Locate the cell with the specified text and output its [X, Y] center coordinate. 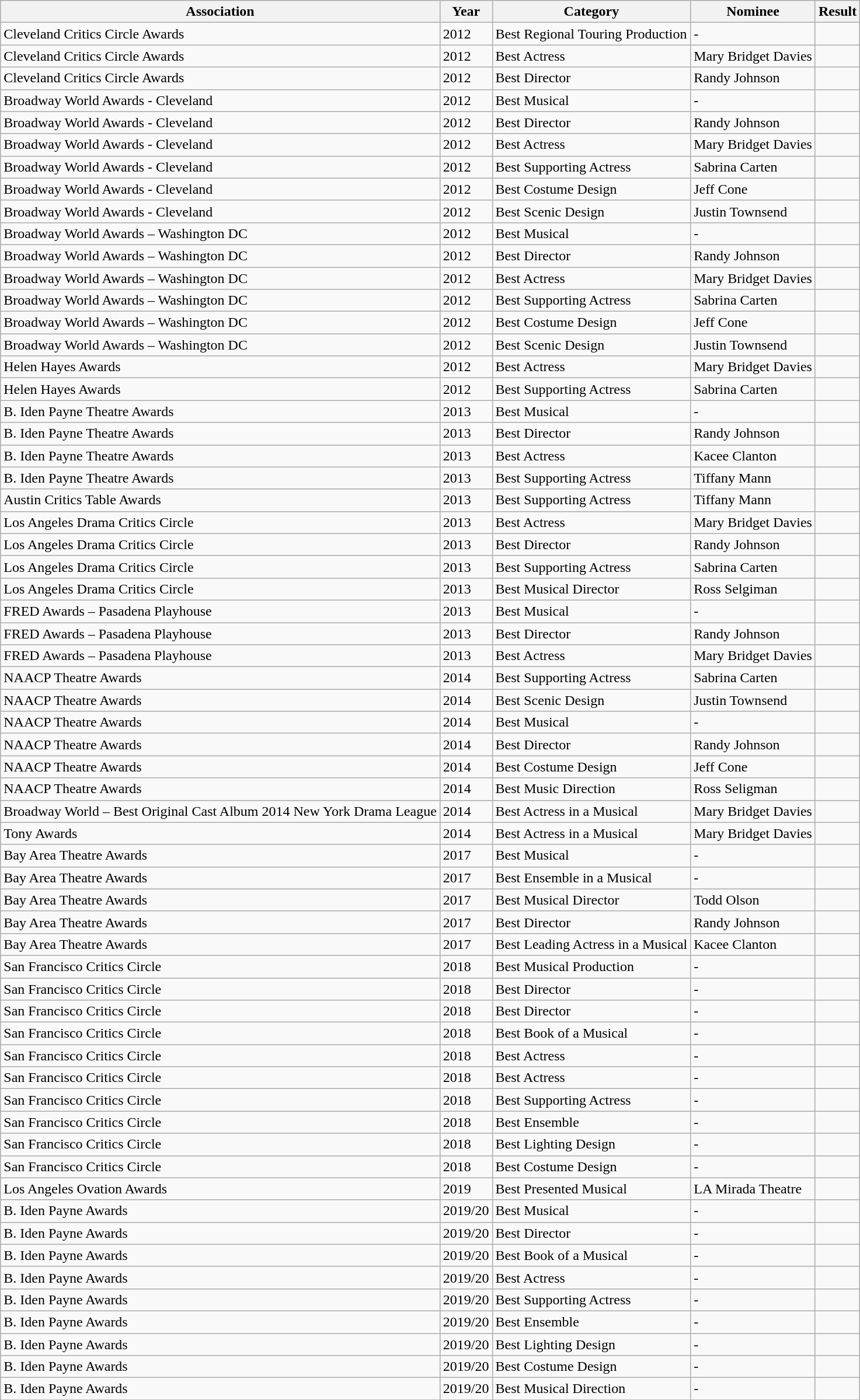
Best Musical Direction [591, 1389]
Ross Selgiman [753, 589]
LA Mirada Theatre [753, 1189]
2019 [466, 1189]
Ross Seligman [753, 789]
Todd Olson [753, 900]
Best Leading Actress in a Musical [591, 944]
Result [837, 12]
Association [221, 12]
Category [591, 12]
Best Regional Touring Production [591, 34]
Broadway World – Best Original Cast Album 2014 New York Drama League [221, 811]
Los Angeles Ovation Awards [221, 1189]
Best Musical Production [591, 966]
Tony Awards [221, 833]
Best Presented Musical [591, 1189]
Best Music Direction [591, 789]
Best Ensemble in a Musical [591, 878]
Nominee [753, 12]
Year [466, 12]
Austin Critics Table Awards [221, 500]
